Locate the cell with the specified text and output its (X, Y) center coordinate. 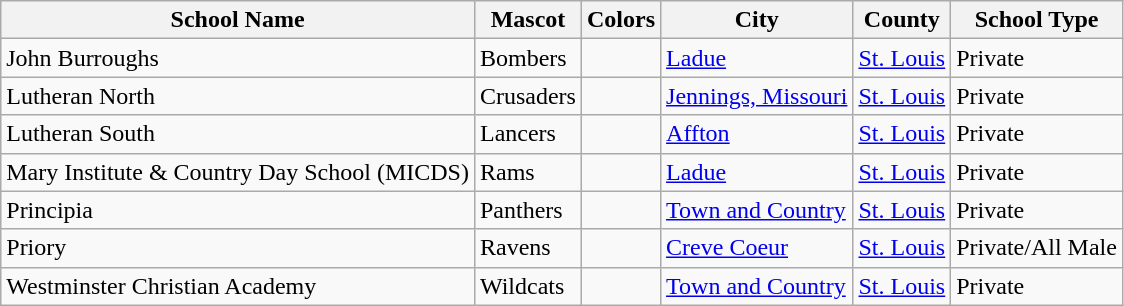
City (757, 20)
Westminster Christian Academy (238, 286)
Priory (238, 248)
Lutheran North (238, 96)
Crusaders (528, 96)
Affton (757, 134)
Colors (620, 20)
Creve Coeur (757, 248)
County (902, 20)
Principia (238, 210)
School Name (238, 20)
Panthers (528, 210)
Mary Institute & Country Day School (MICDS) (238, 172)
Rams (528, 172)
Ravens (528, 248)
Lancers (528, 134)
Private/All Male (1037, 248)
Lutheran South (238, 134)
Bombers (528, 58)
School Type (1037, 20)
Jennings, Missouri (757, 96)
Wildcats (528, 286)
John Burroughs (238, 58)
Mascot (528, 20)
